Scan for the cell matching the given text and deliver its [X, Y] coordinate at center. 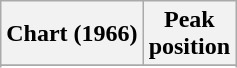
Chart (1966) [72, 34]
Peakposition [189, 34]
